Locate the cell with the specified text and output its (x, y) center coordinate. 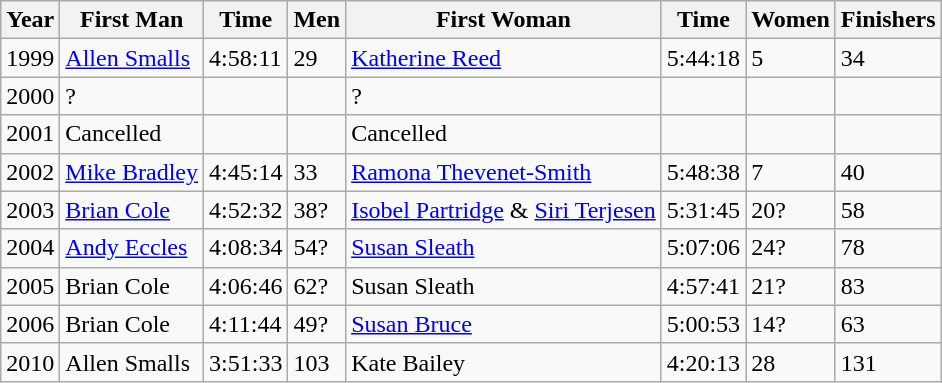
3:51:33 (246, 362)
2003 (30, 210)
4:08:34 (246, 248)
2000 (30, 96)
Katherine Reed (504, 58)
Ramona Thevenet-Smith (504, 172)
2005 (30, 286)
Isobel Partridge & Siri Terjesen (504, 210)
24? (791, 248)
62? (317, 286)
2001 (30, 134)
5 (791, 58)
Kate Bailey (504, 362)
33 (317, 172)
7 (791, 172)
20? (791, 210)
58 (888, 210)
5:00:53 (703, 324)
Susan Bruce (504, 324)
5:48:38 (703, 172)
2004 (30, 248)
49? (317, 324)
4:57:41 (703, 286)
Men (317, 20)
131 (888, 362)
Women (791, 20)
63 (888, 324)
38? (317, 210)
4:52:32 (246, 210)
28 (791, 362)
40 (888, 172)
34 (888, 58)
4:58:11 (246, 58)
54? (317, 248)
First Woman (504, 20)
Finishers (888, 20)
Andy Eccles (132, 248)
2010 (30, 362)
2002 (30, 172)
5:44:18 (703, 58)
14? (791, 324)
Year (30, 20)
4:06:46 (246, 286)
21? (791, 286)
5:31:45 (703, 210)
2006 (30, 324)
1999 (30, 58)
5:07:06 (703, 248)
4:45:14 (246, 172)
29 (317, 58)
78 (888, 248)
Mike Bradley (132, 172)
103 (317, 362)
4:20:13 (703, 362)
83 (888, 286)
First Man (132, 20)
4:11:44 (246, 324)
